Search for the cell housing the specified text and yield its (X, Y) center coordinate. 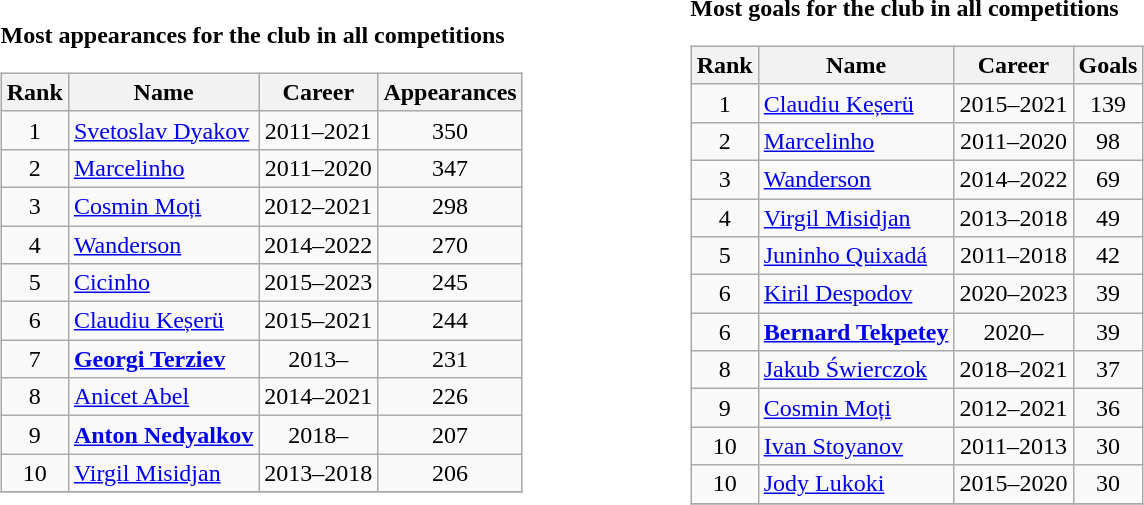
Bernard Tekpetey (856, 332)
206 (450, 473)
2011–2013 (1014, 446)
298 (450, 206)
Ivan Stoyanov (856, 446)
69 (1108, 179)
2011–2018 (1014, 256)
2020– (1014, 332)
49 (1108, 217)
2015–2023 (318, 283)
98 (1108, 141)
244 (450, 321)
2018–2021 (1014, 370)
Anicet Abel (163, 397)
Goals (1108, 65)
2020–2023 (1014, 294)
37 (1108, 370)
Anton Nedyalkov (163, 435)
2011–2021 (318, 130)
139 (1108, 103)
2014–2021 (318, 397)
2015–2020 (1014, 484)
245 (450, 283)
226 (450, 397)
207 (450, 435)
Appearances (450, 92)
42 (1108, 256)
Svetoslav Dyakov (163, 130)
231 (450, 359)
36 (1108, 408)
2013– (318, 359)
Kiril Despodov (856, 294)
350 (450, 130)
347 (450, 168)
2018– (318, 435)
Georgi Terziev (163, 359)
7 (34, 359)
Cicinho (163, 283)
Juninho Quixadá (856, 256)
Jakub Świerczok (856, 370)
Jody Lukoki (856, 484)
270 (450, 245)
